Extract the (X, Y) coordinate from the center of the cell holding the provided text.  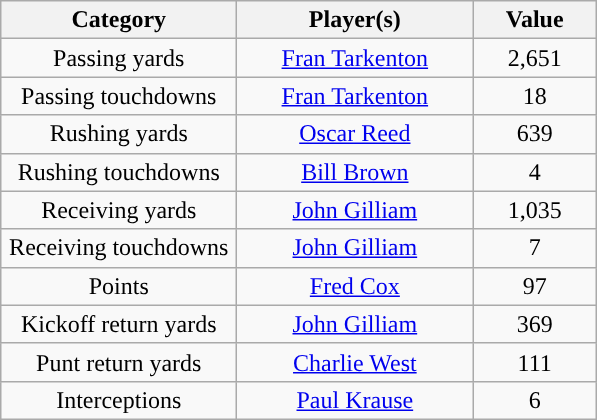
Passing yards (119, 58)
97 (535, 286)
Kickoff return yards (119, 324)
Receiving yards (119, 210)
4 (535, 172)
369 (535, 324)
2,651 (535, 58)
Passing touchdowns (119, 96)
7 (535, 248)
Punt return yards (119, 362)
Interceptions (119, 400)
Receiving touchdowns (119, 248)
6 (535, 400)
Rushing touchdowns (119, 172)
18 (535, 96)
1,035 (535, 210)
Charlie West (355, 362)
Oscar Reed (355, 134)
Points (119, 286)
639 (535, 134)
111 (535, 362)
Value (535, 20)
Player(s) (355, 20)
Category (119, 20)
Bill Brown (355, 172)
Fred Cox (355, 286)
Paul Krause (355, 400)
Rushing yards (119, 134)
